Capture the cell that displays the provided text and extract its [x, y] central coordinate. 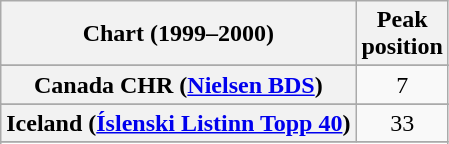
Peakposition [402, 34]
Iceland (Íslenski Listinn Topp 40) [178, 123]
7 [402, 85]
Canada CHR (Nielsen BDS) [178, 85]
33 [402, 123]
Chart (1999–2000) [178, 34]
